Locate the cell with the specified text and output its [x, y] center coordinate. 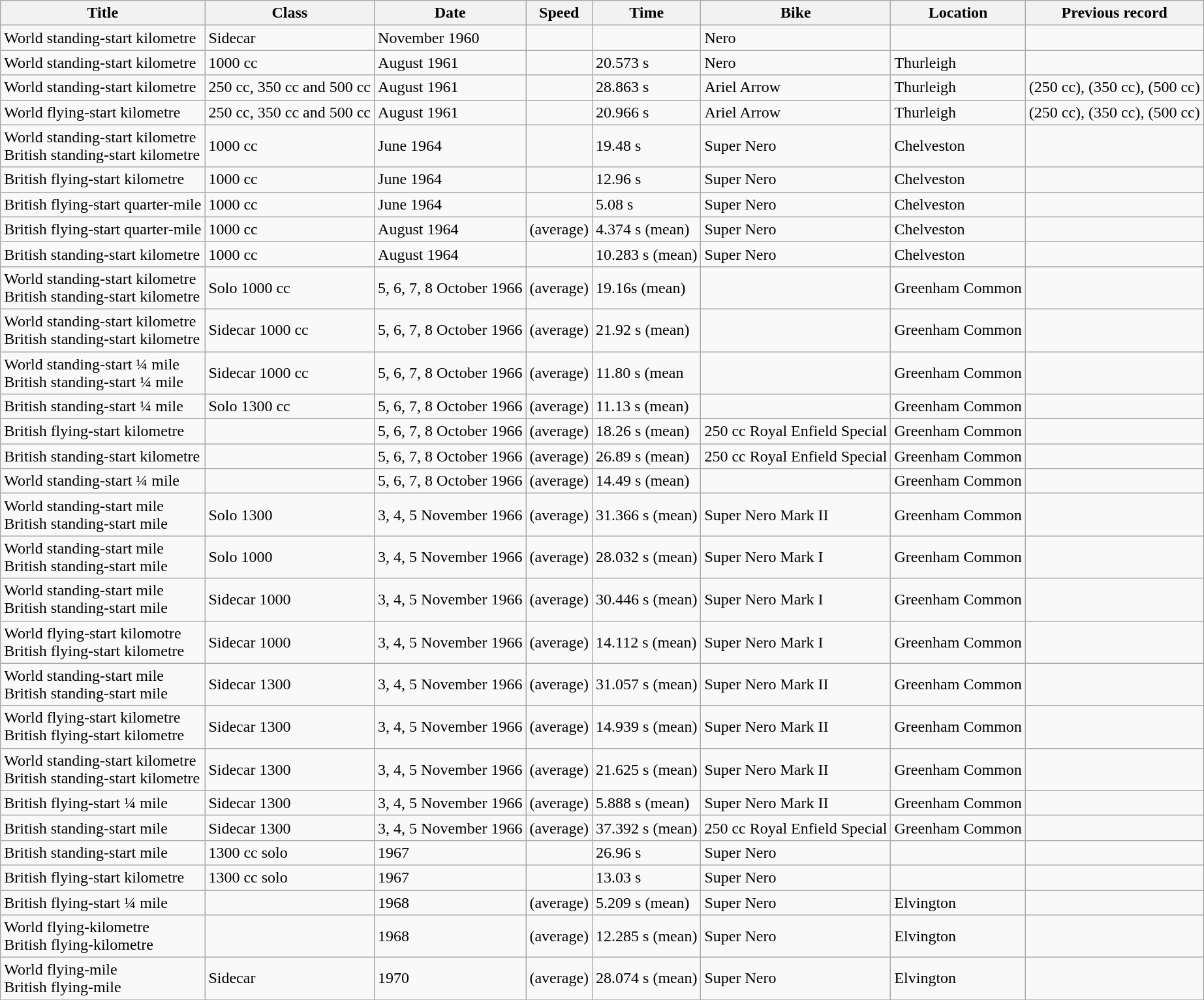
19.48 s [647, 146]
19.16s (mean) [647, 287]
31.366 s (mean) [647, 514]
Speed [559, 13]
Solo 1000 [290, 557]
20.966 s [647, 112]
14.49 s (mean) [647, 481]
Solo 1300 [290, 514]
11.80 s (mean [647, 372]
5.08 s [647, 204]
Class [290, 13]
5.888 s (mean) [647, 803]
World standing-start ¼ mile [103, 481]
Title [103, 13]
13.03 s [647, 877]
31.057 s (mean) [647, 684]
Bike [796, 13]
28.863 s [647, 87]
Solo 1300 cc [290, 407]
11.13 s (mean) [647, 407]
20.573 s [647, 63]
5.209 s (mean) [647, 903]
14.112 s (mean) [647, 642]
Solo 1000 cc [290, 287]
Time [647, 13]
World standing-start ¼ mileBritish standing-start ¼ mile [103, 372]
28.074 s (mean) [647, 979]
1970 [450, 979]
Previous record [1115, 13]
12.96 s [647, 180]
26.89 s (mean) [647, 456]
21.625 s (mean) [647, 769]
World flying-kilometreBritish flying-kilometre [103, 936]
28.032 s (mean) [647, 557]
Location [958, 13]
Date [450, 13]
4.374 s (mean) [647, 229]
World flying-mileBritish flying-mile [103, 979]
British standing-start ¼ mile [103, 407]
World flying-start kilometre [103, 112]
26.96 s [647, 852]
12.285 s (mean) [647, 936]
World flying-start kilomotreBritish flying-start kilometre [103, 642]
18.26 s (mean) [647, 431]
37.392 s (mean) [647, 828]
10.283 s (mean) [647, 254]
30.446 s (mean) [647, 599]
November 1960 [450, 38]
21.92 s (mean) [647, 330]
World flying-start kilometreBritish flying-start kilometre [103, 727]
14.939 s (mean) [647, 727]
